Return the [x, y] coordinate for the center point of the cell that contains the specified text.  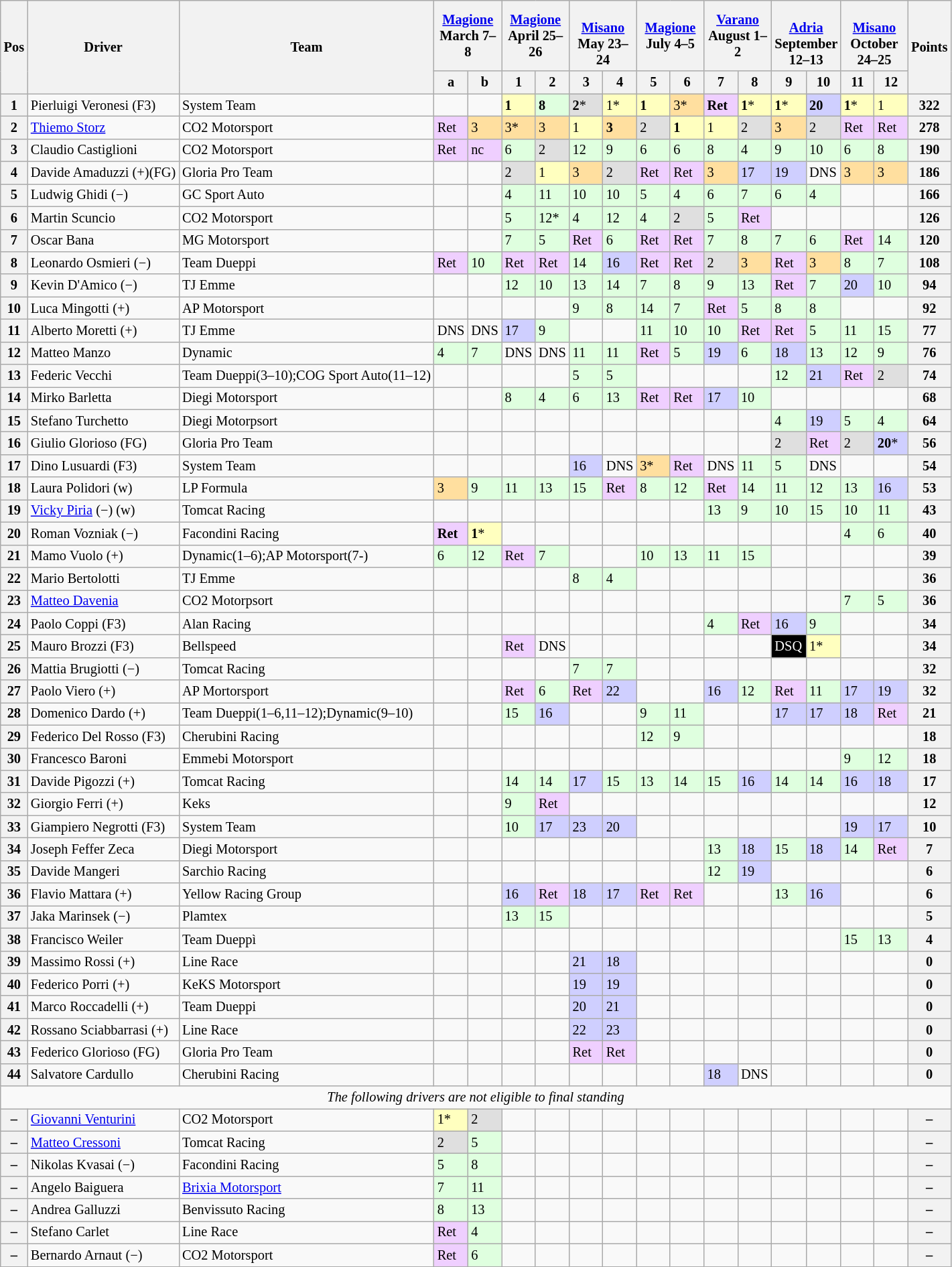
Giovanni Venturini [103, 1120]
Jaka Marinsek (−) [103, 917]
Team Dueppì [307, 939]
KeKS Motorsport [307, 984]
92 [929, 308]
29 [14, 736]
Matteo Davenia [103, 601]
Davide Amaduzzi (+)(FG) [103, 173]
Mamo Vuolo (+) [103, 556]
Team Dueppi(3–10);COG Sport Auto(11–12) [307, 376]
64 [929, 421]
Brixia Motorsport [307, 1187]
41 [14, 1007]
Rossano Sciabbarrasi (+) [103, 1030]
Sarchio Racing [307, 872]
28 [14, 714]
Andrea Galluzzi [103, 1210]
94 [929, 285]
Bernardo Arnaut (−) [103, 1255]
33 [14, 827]
MisanoMay 23–24 [603, 36]
35 [14, 872]
Kevin D'Amico (−) [103, 285]
74 [929, 376]
Mauro Brozzi (F3) [103, 646]
31 [14, 781]
54 [929, 466]
Marco Roccadelli (+) [103, 1007]
322 [929, 105]
126 [929, 218]
Domenico Dardo (+) [103, 714]
Pierluigi Veronesi (F3) [103, 105]
38 [14, 939]
Roman Vozniak (−) [103, 533]
MagioneJuly 4–5 [670, 36]
53 [929, 488]
Pos [14, 47]
AdriaSeptember 12–13 [807, 36]
27 [14, 691]
Federico Porri (+) [103, 984]
68 [929, 398]
Claudio Castiglioni [103, 150]
Matteo Cressoni [103, 1142]
Angelo Baiguera [103, 1187]
Giulio Glorioso (FG) [103, 443]
Paolo Viero (+) [103, 691]
56 [929, 443]
26 [14, 669]
24 [14, 624]
AP Motorsport [307, 308]
77 [929, 330]
30 [14, 759]
Joseph Feffer Zeca [103, 849]
Points [929, 47]
Emmebi Motorsport [307, 759]
Paolo Coppi (F3) [103, 624]
DSQ [789, 646]
Federico Del Rosso (F3) [103, 736]
Mario Bertolotti [103, 578]
Alan Racing [307, 624]
MagioneMarch 7–8 [468, 36]
Davide Mangeri [103, 872]
166 [929, 195]
Federic Vecchi [103, 376]
Luca Mingotti (+) [103, 308]
b [484, 82]
GC Sport Auto [307, 195]
42 [14, 1030]
Matteo Manzo [103, 353]
CO2 Motorpsort [307, 601]
Plamtex [307, 917]
Leonardo Osmieri (−) [103, 263]
a [451, 82]
37 [14, 917]
Bellspeed [307, 646]
Dino Lusuardi (F3) [103, 466]
nc [484, 150]
Dynamic(1–6);AP Motorsport(7-) [307, 556]
108 [929, 263]
Giampiero Negrotti (F3) [103, 827]
Martin Scuncio [103, 218]
Team Dueppi(1–6,11–12);Dynamic(9–10) [307, 714]
LP Formula [307, 488]
Dynamic [307, 353]
Mirko Barletta [103, 398]
Salvatore Cardullo [103, 1075]
MG Motorsport [307, 241]
2* [586, 105]
MagioneApril 25–26 [536, 36]
Vicky Piria (−) (w) [103, 511]
Francisco Weiler [103, 939]
Benvissuto Racing [307, 1210]
Thiemo Storz [103, 127]
Keks [307, 804]
76 [929, 353]
Laura Polidori (w) [103, 488]
The following drivers are not eligible to final standing [476, 1097]
186 [929, 173]
Stefano Turchetto [103, 421]
Team [307, 47]
Stefano Carlet [103, 1232]
Driver [103, 47]
25 [14, 646]
12* [552, 218]
AP Mortorsport [307, 691]
Alberto Moretti (+) [103, 330]
120 [929, 241]
Mattia Brugiotti (−) [103, 669]
190 [929, 150]
MisanoOctober 24–25 [874, 36]
Ludwig Ghidi (−) [103, 195]
Flavio Mattara (+) [103, 894]
Oscar Bana [103, 241]
20* [891, 443]
278 [929, 127]
Federico Glorioso (FG) [103, 1052]
44 [14, 1075]
Giorgio Ferri (+) [103, 804]
Francesco Baroni [103, 759]
Massimo Rossi (+) [103, 962]
Diegi Motorpsort [307, 421]
Yellow Racing Group [307, 894]
Davide Pigozzi (+) [103, 781]
Nikolas Kvasai (−) [103, 1165]
VaranoAugust 1–2 [738, 36]
